Return the (X, Y) coordinate for the center point of the cell that contains the specified text.  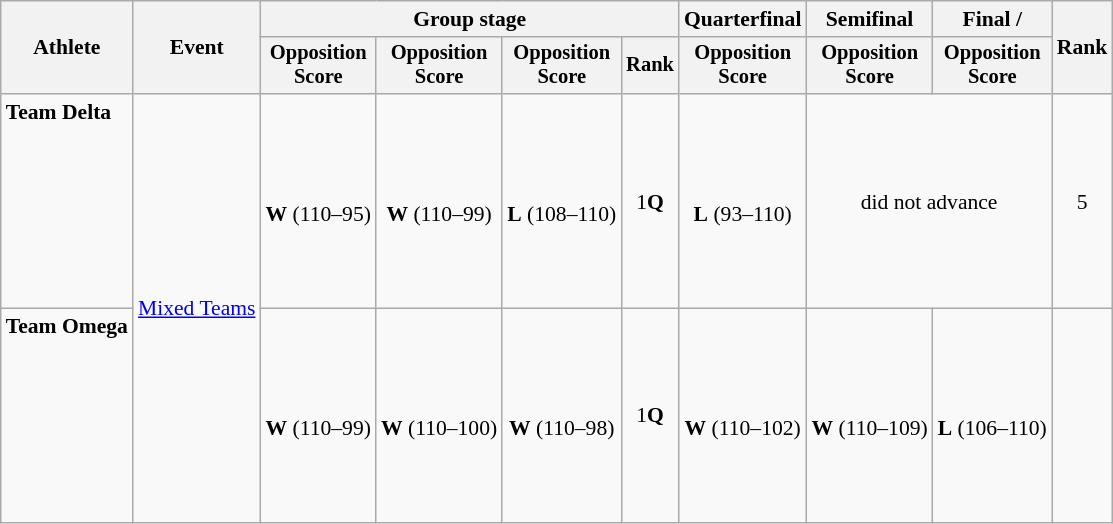
Athlete (67, 48)
Event (197, 48)
Team Omega (67, 416)
Mixed Teams (197, 308)
W (110–95) (318, 201)
Team Delta (67, 201)
Quarterfinal (743, 19)
W (110–109) (869, 416)
did not advance (928, 201)
W (110–102) (743, 416)
W (110–98) (562, 416)
5 (1082, 201)
L (108–110) (562, 201)
W (110–100) (439, 416)
L (106–110) (992, 416)
L (93–110) (743, 201)
Group stage (470, 19)
Final / (992, 19)
Semifinal (869, 19)
